Provide the [x, y] coordinate of the cell's center where the given text is located.  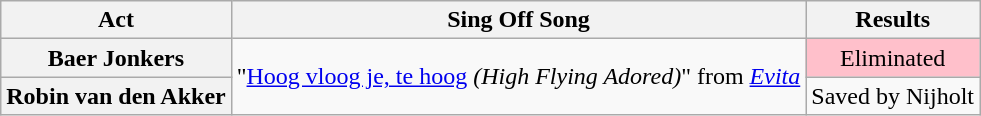
Robin van den Akker [116, 96]
"Hoog vloog je, te hoog (High Flying Adored)" from Evita [518, 77]
Baer Jonkers [116, 58]
Act [116, 20]
Results [893, 20]
Eliminated [893, 58]
Saved by Nijholt [893, 96]
Sing Off Song [518, 20]
